Pinpoint the cell where the given text exists, returning its (X, Y) midpoint coordinate. 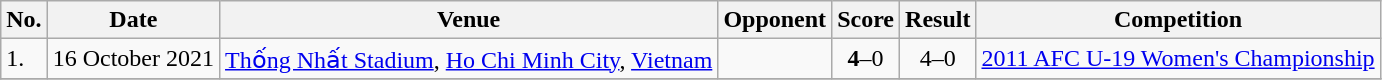
Venue (469, 20)
1. (24, 59)
No. (24, 20)
Date (133, 20)
Opponent (775, 20)
Score (866, 20)
16 October 2021 (133, 59)
Thống Nhất Stadium, Ho Chi Minh City, Vietnam (469, 59)
Result (938, 20)
Competition (1178, 20)
2011 AFC U-19 Women's Championship (1178, 59)
